Locate the cell with the specified text and output its [X, Y] center coordinate. 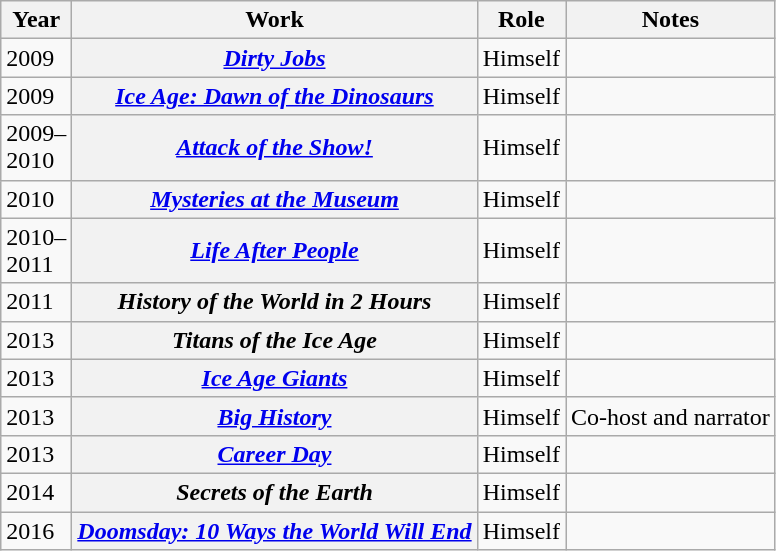
Attack of the Show! [274, 148]
2011 [36, 302]
Ice Age Giants [274, 378]
Dirty Jobs [274, 58]
Big History [274, 416]
Role [521, 20]
Notes [671, 20]
Ice Age: Dawn of the Dinosaurs [274, 96]
Life After People [274, 250]
2010–2011 [36, 250]
Doomsday: 10 Ways the World Will End [274, 531]
2010 [36, 199]
Co-host and narrator [671, 416]
Work [274, 20]
Year [36, 20]
Secrets of the Earth [274, 492]
2016 [36, 531]
2014 [36, 492]
Career Day [274, 454]
Titans of the Ice Age [274, 340]
History of the World in 2 Hours [274, 302]
2009–2010 [36, 148]
Mysteries at the Museum [274, 199]
